Identify which cell holds the provided text, then report its (x, y) central coordinate. 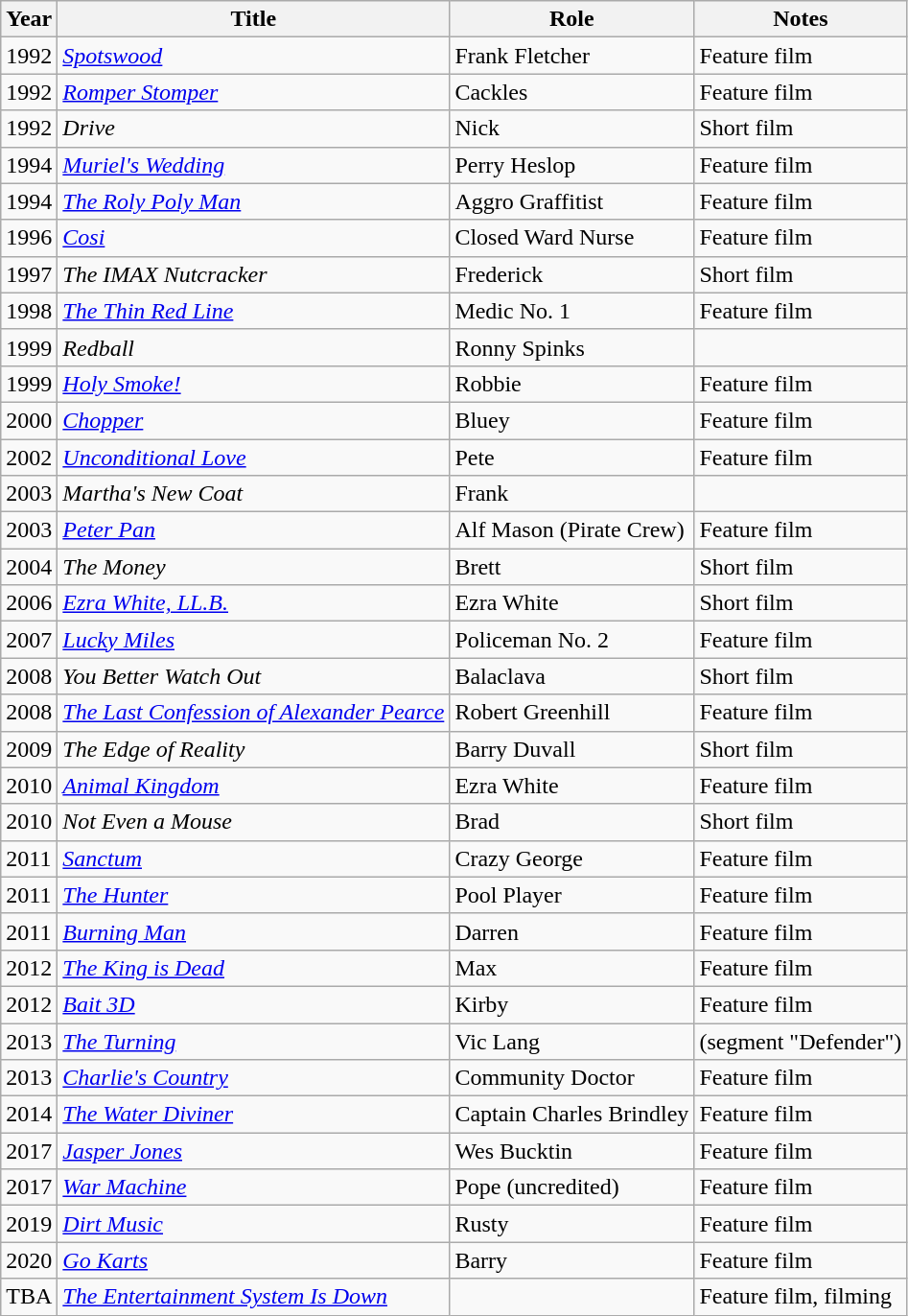
Charlie's Country (253, 1078)
2019 (29, 1224)
Pope (uncredited) (571, 1187)
Wes Bucktin (571, 1151)
Ronny Spinks (571, 347)
2014 (29, 1115)
Go Karts (253, 1260)
Kirby (571, 1004)
Medic No. 1 (571, 311)
1998 (29, 311)
2002 (29, 458)
The King is Dead (253, 968)
Martha's New Coat (253, 494)
Redball (253, 347)
The Entertainment System Is Down (253, 1297)
Brad (571, 822)
2004 (29, 567)
Spotswood (253, 56)
Alf Mason (Pirate Crew) (571, 530)
The Turning (253, 1041)
Sanctum (253, 858)
Not Even a Mouse (253, 822)
Rusty (571, 1224)
Community Doctor (571, 1078)
The IMAX Nutcracker (253, 274)
Robert Greenhill (571, 713)
Bait 3D (253, 1004)
Pool Player (571, 895)
Brett (571, 567)
The Edge of Reality (253, 749)
Peter Pan (253, 530)
Nick (571, 129)
Captain Charles Brindley (571, 1115)
Cackles (571, 92)
Vic Lang (571, 1041)
Pete (571, 458)
Ezra White, LL.B. (253, 603)
Darren (571, 931)
Policeman No. 2 (571, 640)
Drive (253, 129)
Barry (571, 1260)
The Last Confession of Alexander Pearce (253, 713)
The Roly Poly Man (253, 201)
Holy Smoke! (253, 384)
Cosi (253, 238)
Aggro Graffitist (571, 201)
Barry Duvall (571, 749)
Title (253, 19)
Unconditional Love (253, 458)
Dirt Music (253, 1224)
1997 (29, 274)
Romper Stomper (253, 92)
Frank (571, 494)
Muriel's Wedding (253, 165)
2009 (29, 749)
Burning Man (253, 931)
Notes (801, 19)
Closed Ward Nurse (571, 238)
Feature film, filming (801, 1297)
You Better Watch Out (253, 676)
TBA (29, 1297)
(segment "Defender") (801, 1041)
The Money (253, 567)
The Hunter (253, 895)
The Thin Red Line (253, 311)
War Machine (253, 1187)
Bluey (571, 420)
2006 (29, 603)
Role (571, 19)
Chopper (253, 420)
Balaclava (571, 676)
Animal Kingdom (253, 786)
2020 (29, 1260)
2007 (29, 640)
2000 (29, 420)
Jasper Jones (253, 1151)
Max (571, 968)
Crazy George (571, 858)
1996 (29, 238)
Frederick (571, 274)
Frank Fletcher (571, 56)
Year (29, 19)
Lucky Miles (253, 640)
The Water Diviner (253, 1115)
Perry Heslop (571, 165)
Robbie (571, 384)
